Locate the cell with the specified text and output its [x, y] center coordinate. 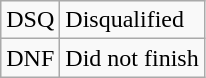
DSQ [30, 20]
DNF [30, 58]
Disqualified [132, 20]
Did not finish [132, 58]
